Capture the cell that displays the provided text and extract its (x, y) central coordinate. 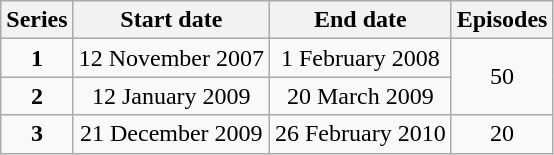
Start date (171, 20)
Series (37, 20)
1 February 2008 (360, 58)
20 March 2009 (360, 96)
12 January 2009 (171, 96)
3 (37, 134)
26 February 2010 (360, 134)
20 (502, 134)
12 November 2007 (171, 58)
1 (37, 58)
Episodes (502, 20)
2 (37, 96)
21 December 2009 (171, 134)
50 (502, 77)
End date (360, 20)
